Capture the cell that displays the provided text and extract its (x, y) central coordinate. 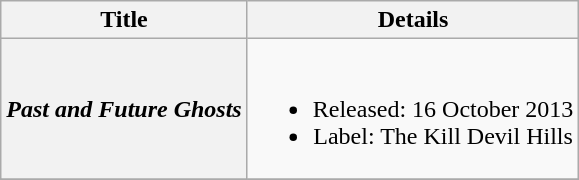
Past and Future Ghosts (124, 109)
Details (413, 20)
Title (124, 20)
Released: 16 October 2013Label: The Kill Devil Hills (413, 109)
